Detect which cell encompasses the target text, then output its [x, y] center coordinate. 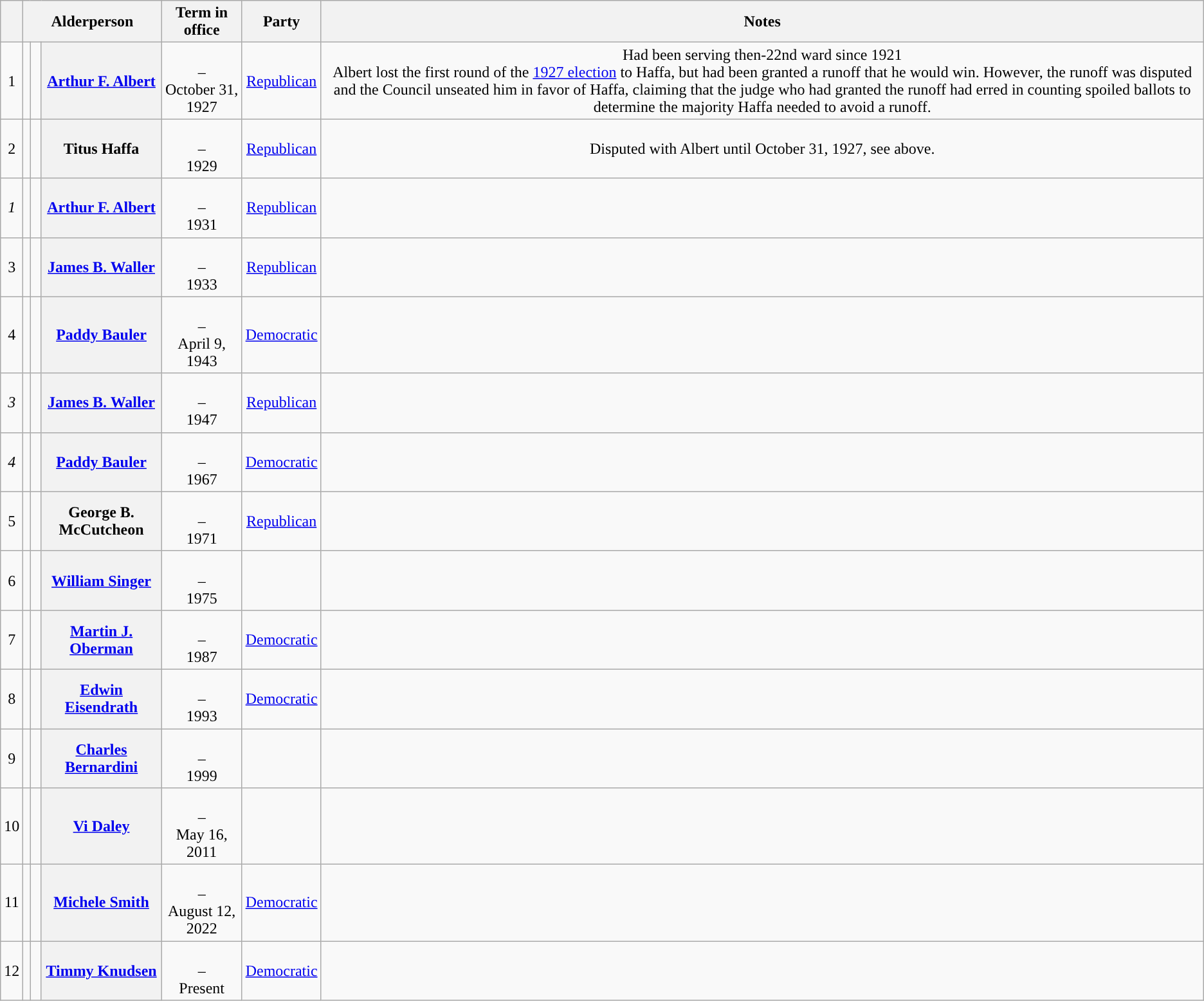
–1999 [202, 758]
Term in office [202, 22]
–1975 [202, 580]
7 [12, 639]
George B. McCutcheon [102, 521]
–1947 [202, 403]
6 [12, 580]
8 [12, 699]
12 [12, 971]
11 [12, 903]
–1993 [202, 699]
2 [12, 149]
–1933 [202, 267]
–April 9, 1943 [202, 335]
Timmy Knudsen [102, 971]
Edwin Eisendrath [102, 699]
10 [12, 826]
–1931 [202, 208]
–1929 [202, 149]
5 [12, 521]
Charles Bernardini [102, 758]
Party [282, 22]
Alderperson [93, 22]
–1967 [202, 462]
Michele Smith [102, 903]
–1987 [202, 639]
Disputed with Albert until October 31, 1927, see above. [762, 149]
–October 31, 1927 [202, 81]
–1971 [202, 521]
–Present [202, 971]
9 [12, 758]
Notes [762, 22]
–August 12, 2022 [202, 903]
Vi Daley [102, 826]
William Singer [102, 580]
–May 16, 2011 [202, 826]
Martin J. Oberman [102, 639]
Titus Haffa [102, 149]
